Output the (x, y) coordinate of the center of the cell containing the given text.  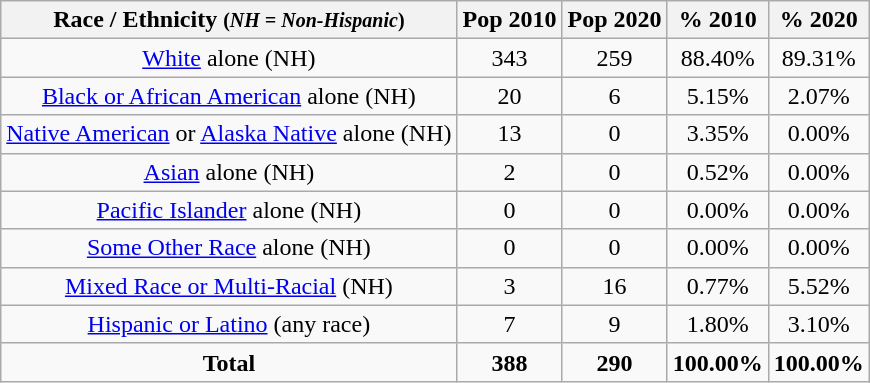
Black or African American alone (NH) (229, 96)
6 (614, 96)
Pop 2010 (510, 20)
290 (614, 362)
Native American or Alaska Native alone (NH) (229, 134)
1.80% (718, 324)
13 (510, 134)
88.40% (718, 58)
0.52% (718, 172)
Hispanic or Latino (any race) (229, 324)
2 (510, 172)
3.10% (818, 324)
Total (229, 362)
89.31% (818, 58)
Race / Ethnicity (NH = Non-Hispanic) (229, 20)
16 (614, 286)
Pacific Islander alone (NH) (229, 210)
% 2010 (718, 20)
3.35% (718, 134)
5.52% (818, 286)
Pop 2020 (614, 20)
Some Other Race alone (NH) (229, 248)
343 (510, 58)
2.07% (818, 96)
Asian alone (NH) (229, 172)
Mixed Race or Multi-Racial (NH) (229, 286)
0.77% (718, 286)
9 (614, 324)
259 (614, 58)
7 (510, 324)
% 2020 (818, 20)
3 (510, 286)
388 (510, 362)
White alone (NH) (229, 58)
20 (510, 96)
5.15% (718, 96)
